Extract the (x, y) coordinate from the center of the cell holding the provided text.  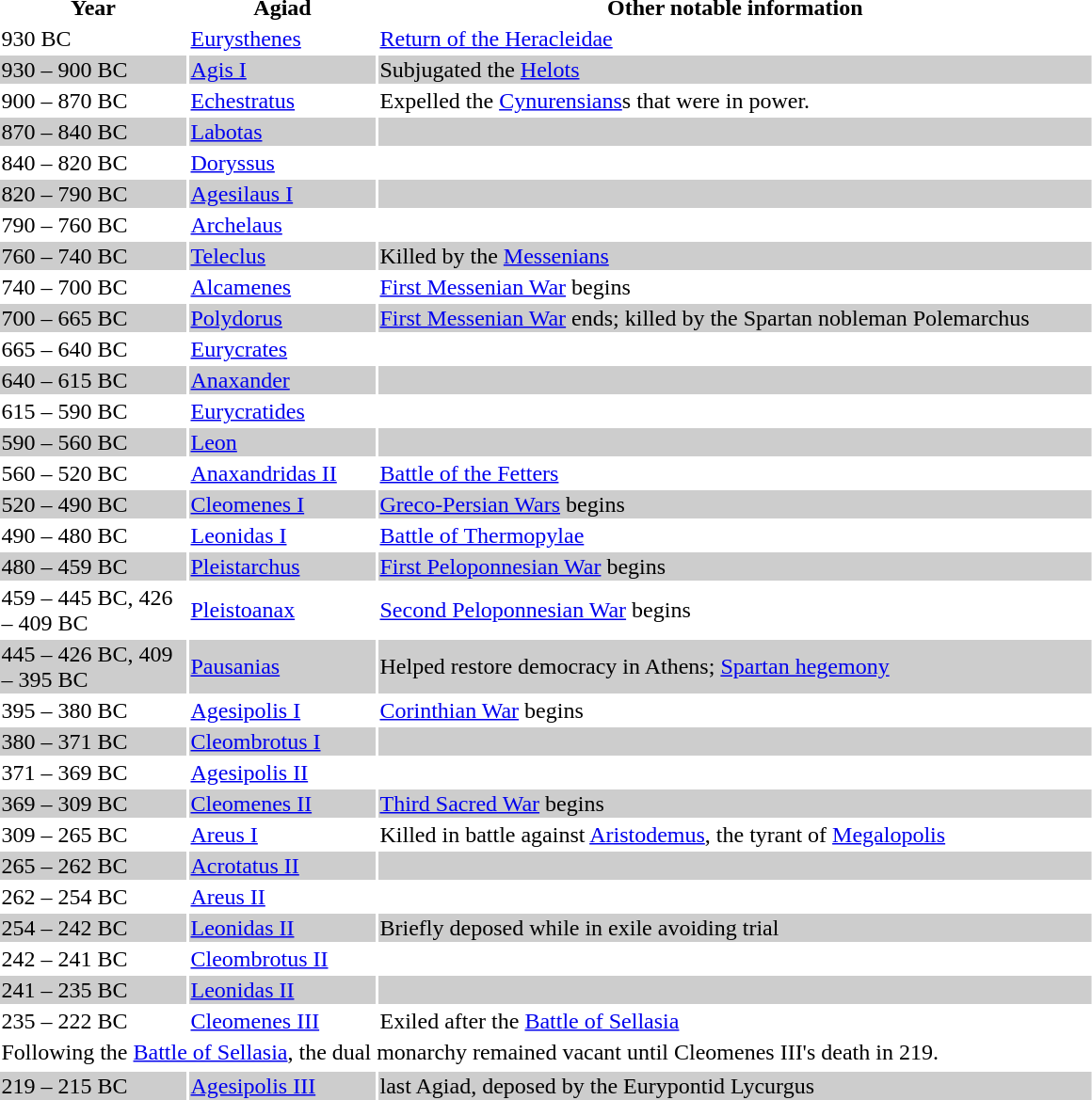
395 – 380 BC (93, 710)
930 – 900 BC (93, 70)
242 – 241 BC (93, 959)
Leon (282, 442)
Agis I (282, 70)
Second Peloponnesian War begins (735, 610)
Doryssus (282, 163)
Killed in battle against Aristodemus, the tyrant of Megalopolis (735, 835)
241 – 235 BC (93, 990)
Pleistarchus (282, 566)
Exiled after the Battle of Sellasia (735, 1021)
760 – 740 BC (93, 256)
last Agiad, deposed by the Eurypontid Lycurgus (735, 1086)
Echestratus (282, 101)
615 – 590 BC (93, 411)
Eurycratides (282, 411)
Pausanias (282, 666)
Cleomenes II (282, 804)
Labotas (282, 132)
590 – 560 BC (93, 442)
560 – 520 BC (93, 473)
870 – 840 BC (93, 132)
Return of the Heracleidae (735, 39)
262 – 254 BC (93, 897)
820 – 790 BC (93, 194)
Subjugated the Helots (735, 70)
309 – 265 BC (93, 835)
520 – 490 BC (93, 504)
369 – 309 BC (93, 804)
665 – 640 BC (93, 349)
Anaxander (282, 380)
Third Sacred War begins (735, 804)
740 – 700 BC (93, 287)
Alcamenes (282, 287)
Greco-Persian Wars begins (735, 504)
Cleombrotus I (282, 741)
Cleomenes III (282, 1021)
Agesipolis I (282, 710)
Archelaus (282, 225)
Killed by the Messenians (735, 256)
235 – 222 BC (93, 1021)
Teleclus (282, 256)
First Messenian War ends; killed by the Spartan nobleman Polemarchus (735, 318)
380 – 371 BC (93, 741)
Cleombrotus II (282, 959)
265 – 262 BC (93, 866)
480 – 459 BC (93, 566)
459 – 445 BC, 426 – 409 BC (93, 610)
254 – 242 BC (93, 928)
840 – 820 BC (93, 163)
900 – 870 BC (93, 101)
Briefly deposed while in exile avoiding trial (735, 928)
First Messenian War begins (735, 287)
Anaxandridas II (282, 473)
219 – 215 BC (93, 1086)
Eurysthenes (282, 39)
Areus II (282, 897)
490 – 480 BC (93, 535)
Helped restore democracy in Athens; Spartan hegemony (735, 666)
Agesipolis III (282, 1086)
790 – 760 BC (93, 225)
Cleomenes I (282, 504)
Agesilaus I (282, 194)
Following the Battle of Sellasia, the dual monarchy remained vacant until Cleomenes III's death in 219. (546, 1052)
930 BC (93, 39)
Battle of Thermopylae (735, 535)
640 – 615 BC (93, 380)
Eurycrates (282, 349)
Expelled the Cynurensianss that were in power. (735, 101)
Areus I (282, 835)
700 – 665 BC (93, 318)
371 – 369 BC (93, 773)
Acrotatus II (282, 866)
Corinthian War begins (735, 710)
Leonidas I (282, 535)
Battle of the Fetters (735, 473)
Agesipolis II (282, 773)
445 – 426 BC, 409 – 395 BC (93, 666)
Pleistoanax (282, 610)
First Peloponnesian War begins (735, 566)
Polydorus (282, 318)
